Pinpoint the cell where the given text exists, returning its [X, Y] midpoint coordinate. 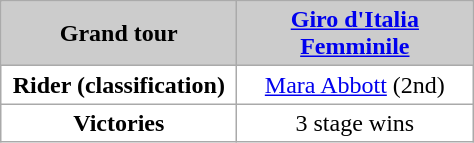
3 stage wins [355, 123]
Victories [119, 123]
Giro d'Italia Femminile [355, 34]
Mara Abbott (2nd) [355, 85]
Rider (classification) [119, 85]
Grand tour [119, 34]
